Output the [x, y] coordinate of the center of the cell containing the given text.  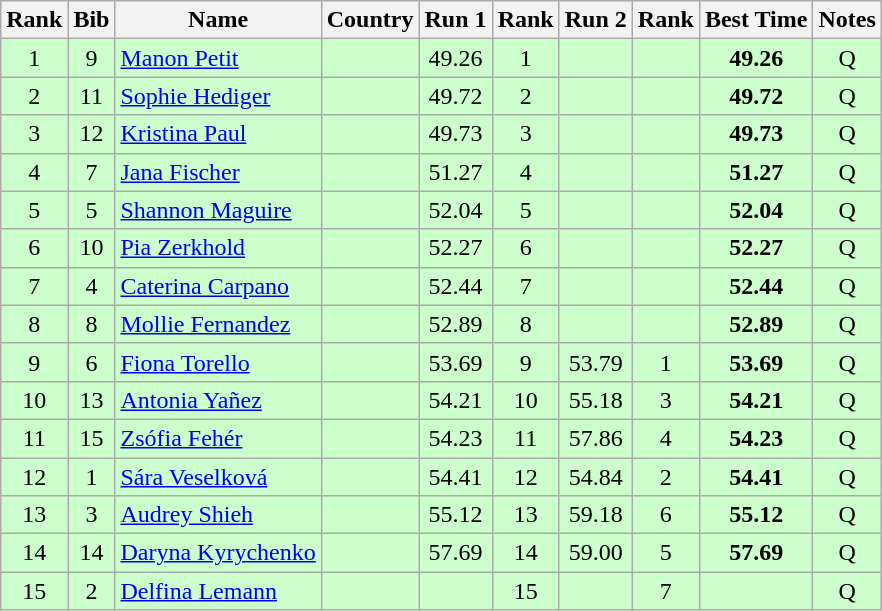
Manon Petit [218, 58]
Notes [847, 20]
Bib [92, 20]
Antonia Yañez [218, 400]
Sophie Hediger [218, 96]
Shannon Maguire [218, 210]
Country [370, 20]
55.18 [596, 400]
Jana Fischer [218, 172]
Best Time [756, 20]
Delfina Lemann [218, 591]
Sára Veselková [218, 477]
59.18 [596, 515]
Caterina Carpano [218, 286]
Kristina Paul [218, 134]
Mollie Fernandez [218, 324]
54.84 [596, 477]
59.00 [596, 553]
57.86 [596, 438]
Run 1 [456, 20]
Run 2 [596, 20]
Audrey Shieh [218, 515]
Fiona Torello [218, 362]
Zsófia Fehér [218, 438]
Name [218, 20]
53.79 [596, 362]
Daryna Kyrychenko [218, 553]
Pia Zerkhold [218, 248]
